Find where the given text appears and provide that cell's center as [x, y] coordinate. 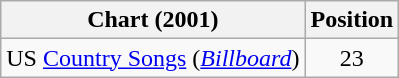
Position [352, 20]
23 [352, 58]
US Country Songs (Billboard) [153, 58]
Chart (2001) [153, 20]
